Capture the cell that displays the provided text and extract its (X, Y) central coordinate. 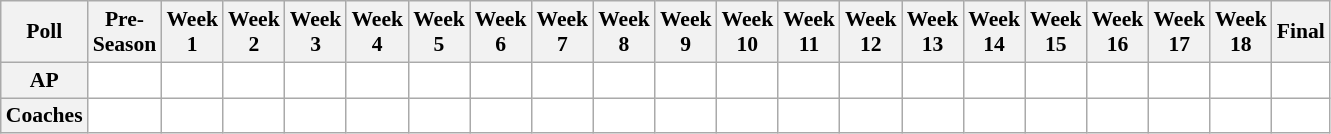
Week17 (1179, 32)
Week2 (254, 32)
Week18 (1241, 32)
Week14 (994, 32)
Week1 (192, 32)
Week10 (748, 32)
Week11 (809, 32)
Week15 (1056, 32)
Week9 (686, 32)
Week8 (624, 32)
Week12 (871, 32)
Week13 (933, 32)
Week3 (316, 32)
Coaches (44, 116)
AP (44, 80)
Pre-Season (125, 32)
Week7 (562, 32)
Poll (44, 32)
Week6 (501, 32)
Week16 (1118, 32)
Final (1301, 32)
Week5 (439, 32)
Week4 (377, 32)
